For the text-containing cell, return its midpoint in [X, Y] coordinate format. 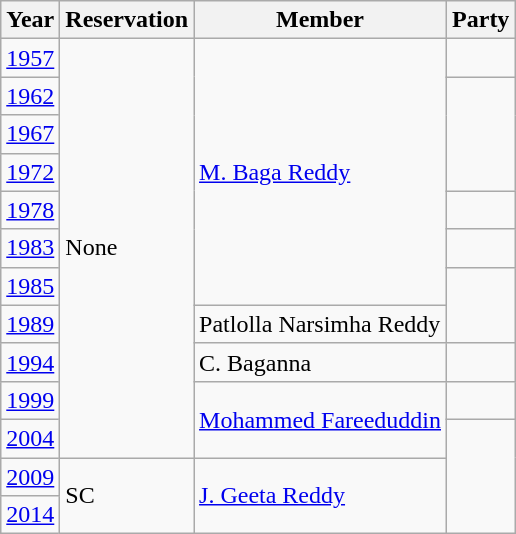
1999 [30, 400]
1994 [30, 362]
1972 [30, 172]
1985 [30, 286]
Reservation [127, 20]
Party [481, 20]
None [127, 248]
2014 [30, 515]
1967 [30, 134]
Member [320, 20]
Mohammed Fareeduddin [320, 419]
2004 [30, 438]
C. Baganna [320, 362]
SC [127, 496]
M. Baga Reddy [320, 172]
1983 [30, 248]
Patlolla Narsimha Reddy [320, 324]
2009 [30, 477]
Year [30, 20]
J. Geeta Reddy [320, 496]
1957 [30, 58]
1989 [30, 324]
1978 [30, 210]
1962 [30, 96]
